Output the [X, Y] coordinate of the center of the cell containing the given text.  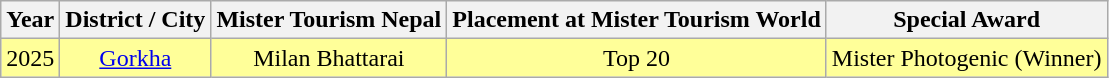
Placement at Mister Tourism World [636, 20]
Special Award [966, 20]
Mister Tourism Nepal [329, 20]
Gorkha [136, 58]
District / City [136, 20]
Milan Bhattarai [329, 58]
Year [30, 20]
Mister Photogenic (Winner) [966, 58]
2025 [30, 58]
Top 20 [636, 58]
